Detect which cell encompasses the target text, then output its [x, y] center coordinate. 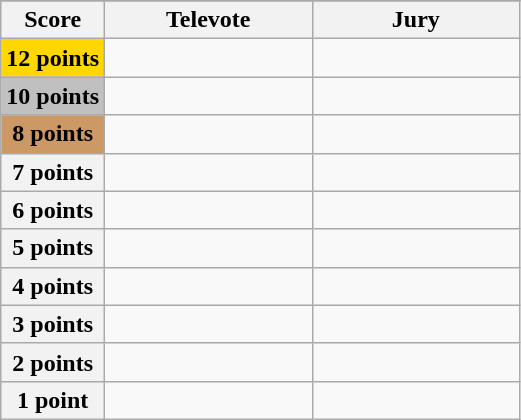
6 points [53, 210]
Jury [416, 20]
8 points [53, 134]
2 points [53, 362]
7 points [53, 172]
12 points [53, 58]
5 points [53, 248]
Score [53, 20]
10 points [53, 96]
4 points [53, 286]
1 point [53, 400]
3 points [53, 324]
Televote [209, 20]
